Return (X, Y) of the center of cell containing provided text 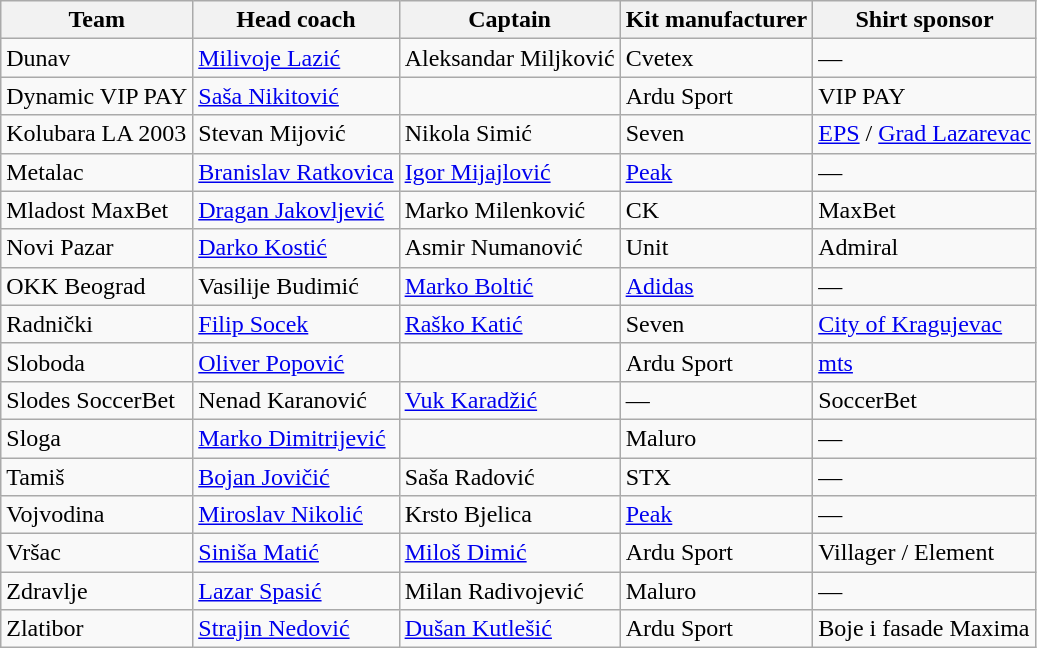
Siniša Matić (296, 553)
Vojvodina (97, 515)
Shirt sponsor (925, 20)
Captain (510, 20)
OKK Beograd (97, 286)
Boje i fasade Maxima (925, 629)
Miloš Dimić (510, 553)
Lazar Spasić (296, 591)
Team (97, 20)
Raško Katić (510, 324)
STX (716, 477)
Mladost MaxBet (97, 210)
SoccerBet (925, 400)
Marko Milenković (510, 210)
Novi Pazar (97, 248)
Head coach (296, 20)
Villager / Element (925, 553)
Zdravlje (97, 591)
Igor Mijajlović (510, 172)
Sloboda (97, 362)
Radnički (97, 324)
Stevan Mijović (296, 134)
Nikola Simić (510, 134)
mts (925, 362)
Milan Radivojević (510, 591)
Metalac (97, 172)
Aleksandar Miljković (510, 58)
Darko Kostić (296, 248)
Vasilije Budimić (296, 286)
Slodes SoccerBet (97, 400)
Vuk Karadžić (510, 400)
MaxBet (925, 210)
Zlatibor (97, 629)
Dušan Kutlešić (510, 629)
Marko Boltić (510, 286)
Milivoje Lazić (296, 58)
Dragan Jakovljević (296, 210)
Filip Socek (296, 324)
Dunav (97, 58)
Krsto Bjelica (510, 515)
Unit (716, 248)
Dynamic VIP PAY (97, 96)
Tamiš (97, 477)
EPS / Grad Lazarevac (925, 134)
Oliver Popović (296, 362)
Vršac (97, 553)
CK (716, 210)
Asmir Numanović (510, 248)
Kolubara LA 2003 (97, 134)
Bojan Jovičić (296, 477)
Kit manufacturer (716, 20)
Marko Dimitrijević (296, 438)
Miroslav Nikolić (296, 515)
Sloga (97, 438)
Admiral (925, 248)
Branislav Ratkovica (296, 172)
Nenad Karanović (296, 400)
City of Kragujevac (925, 324)
Saša Nikitović (296, 96)
VIP PAY (925, 96)
Adidas (716, 286)
Saša Radović (510, 477)
Cvetex (716, 58)
Strajin Nedović (296, 629)
